Identify which cell holds the provided text, then report its (X, Y) central coordinate. 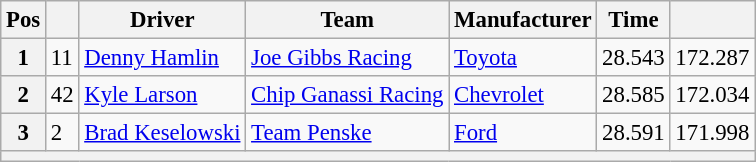
11 (62, 58)
Kyle Larson (162, 95)
Pos (24, 20)
Team (348, 20)
1 (24, 58)
171.998 (712, 133)
Manufacturer (523, 20)
28.543 (634, 58)
Time (634, 20)
28.585 (634, 95)
172.034 (712, 95)
Chip Ganassi Racing (348, 95)
172.287 (712, 58)
28.591 (634, 133)
Brad Keselowski (162, 133)
Driver (162, 20)
Team Penske (348, 133)
Joe Gibbs Racing (348, 58)
Denny Hamlin (162, 58)
3 (24, 133)
Ford (523, 133)
Toyota (523, 58)
42 (62, 95)
Chevrolet (523, 95)
